Identify which cell holds the provided text, then report its (X, Y) central coordinate. 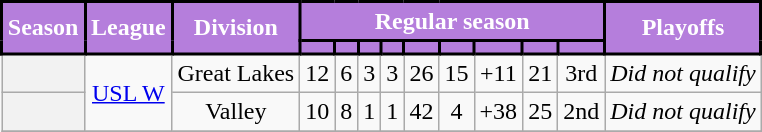
+38 (498, 111)
26 (422, 74)
2nd (582, 111)
League (128, 28)
+11 (498, 74)
Great Lakes (236, 74)
15 (456, 74)
Season (44, 28)
10 (318, 111)
42 (422, 111)
21 (540, 74)
Regular season (452, 22)
6 (346, 74)
12 (318, 74)
4 (456, 111)
USL W (128, 92)
3rd (582, 74)
Playoffs (683, 28)
8 (346, 111)
Division (236, 28)
Valley (236, 111)
25 (540, 111)
